For the text-containing cell, return its midpoint in (X, Y) coordinate format. 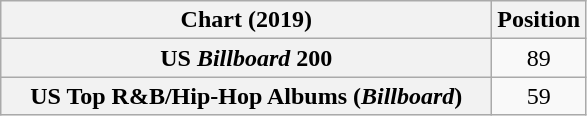
Position (539, 20)
US Billboard 200 (246, 58)
Chart (2019) (246, 20)
59 (539, 96)
89 (539, 58)
US Top R&B/Hip-Hop Albums (Billboard) (246, 96)
